Extract the [x, y] coordinate from the center of the cell holding the provided text.  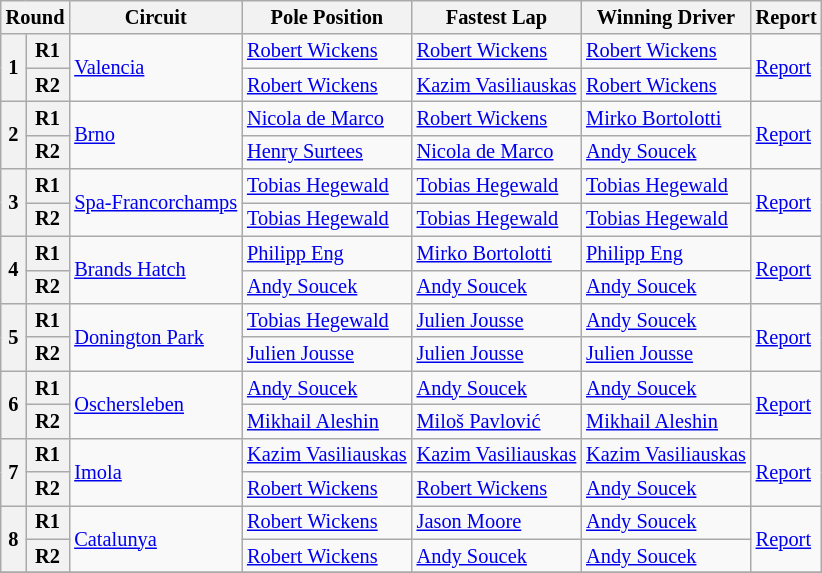
3 [14, 202]
Donington Park [156, 336]
Fastest Lap [497, 17]
Valencia [156, 68]
6 [14, 404]
5 [14, 336]
Brno [156, 134]
Miloš Pavlović [497, 421]
8 [14, 538]
Winning Driver [666, 17]
Pole Position [327, 17]
7 [14, 472]
Catalunya [156, 538]
Spa-Francorchamps [156, 202]
1 [14, 68]
Henry Surtees [327, 152]
Round [36, 17]
Circuit [156, 17]
2 [14, 134]
4 [14, 270]
Imola [156, 472]
Brands Hatch [156, 270]
Oschersleben [156, 404]
Jason Moore [497, 522]
